Pinpoint the cell where the given text exists, returning its (x, y) midpoint coordinate. 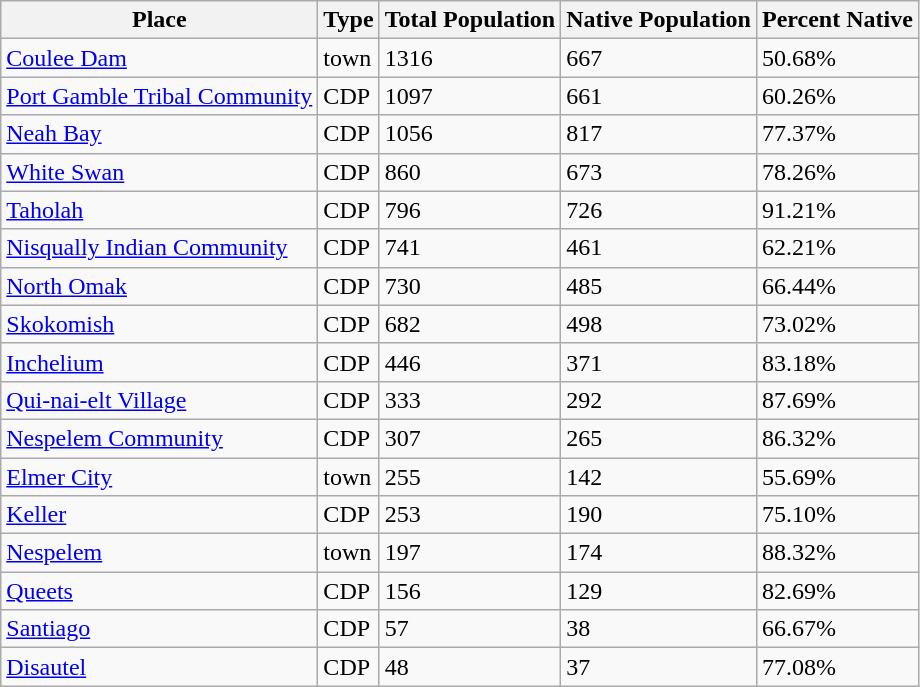
Percent Native (837, 20)
156 (470, 591)
Native Population (659, 20)
66.67% (837, 629)
174 (659, 553)
197 (470, 553)
62.21% (837, 248)
741 (470, 248)
860 (470, 172)
371 (659, 362)
88.32% (837, 553)
Elmer City (160, 477)
86.32% (837, 438)
77.37% (837, 134)
Nespelem (160, 553)
1056 (470, 134)
Total Population (470, 20)
Disautel (160, 667)
255 (470, 477)
333 (470, 400)
Type (348, 20)
Coulee Dam (160, 58)
57 (470, 629)
661 (659, 96)
60.26% (837, 96)
66.44% (837, 286)
50.68% (837, 58)
78.26% (837, 172)
75.10% (837, 515)
Qui-nai-elt Village (160, 400)
498 (659, 324)
265 (659, 438)
Taholah (160, 210)
292 (659, 400)
48 (470, 667)
190 (659, 515)
North Omak (160, 286)
1316 (470, 58)
461 (659, 248)
55.69% (837, 477)
667 (659, 58)
673 (659, 172)
1097 (470, 96)
129 (659, 591)
Keller (160, 515)
Place (160, 20)
91.21% (837, 210)
485 (659, 286)
Skokomish (160, 324)
Nisqually Indian Community (160, 248)
Santiago (160, 629)
37 (659, 667)
142 (659, 477)
726 (659, 210)
83.18% (837, 362)
307 (470, 438)
73.02% (837, 324)
82.69% (837, 591)
730 (470, 286)
Queets (160, 591)
817 (659, 134)
Nespelem Community (160, 438)
87.69% (837, 400)
682 (470, 324)
Neah Bay (160, 134)
77.08% (837, 667)
38 (659, 629)
Inchelium (160, 362)
796 (470, 210)
Port Gamble Tribal Community (160, 96)
253 (470, 515)
446 (470, 362)
White Swan (160, 172)
